Capture the cell that displays the provided text and extract its (x, y) central coordinate. 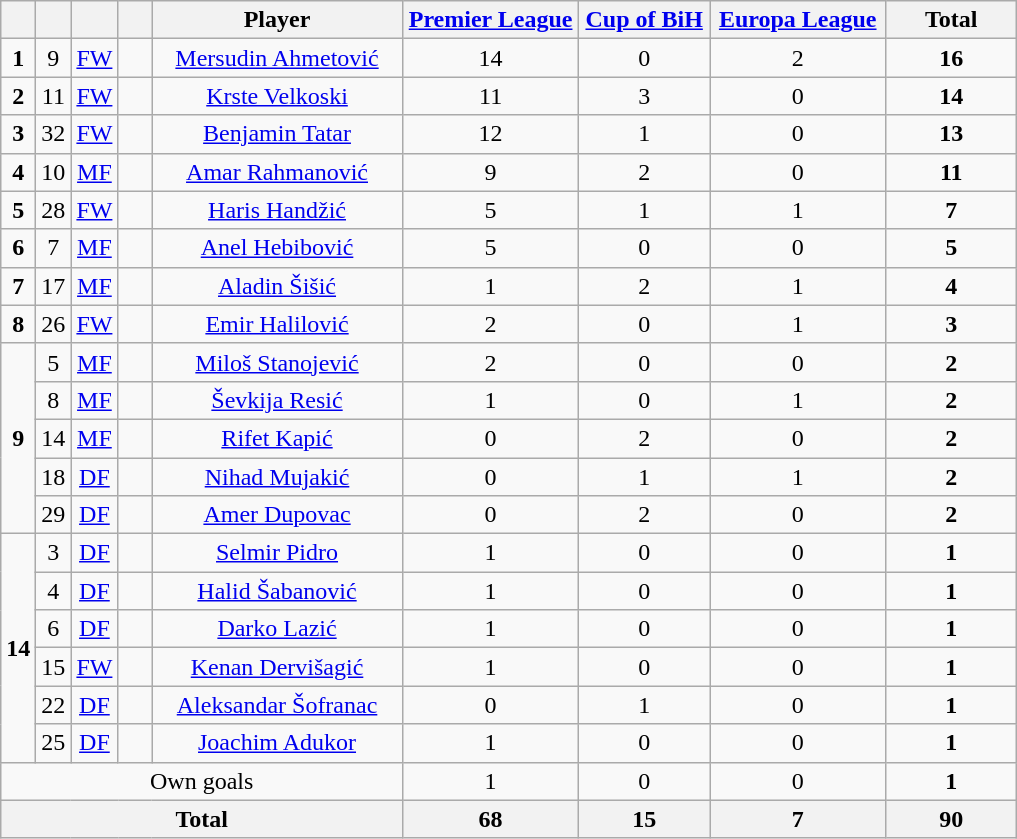
Amer Dupovac (278, 515)
22 (54, 705)
Premier League (491, 20)
Aleksandar Šofranac (278, 705)
Krste Velkoski (278, 96)
Selmir Pidro (278, 553)
Haris Handžić (278, 210)
29 (54, 515)
Rifet Kapić (278, 438)
Amar Rahmanović (278, 172)
Kenan Dervišagić (278, 667)
25 (54, 743)
Darko Lazić (278, 629)
28 (54, 210)
Miloš Stanojević (278, 362)
68 (491, 819)
17 (54, 286)
18 (54, 477)
32 (54, 134)
Benjamin Tatar (278, 134)
26 (54, 324)
90 (952, 819)
Joachim Adukor (278, 743)
Nihad Mujakić (278, 477)
Anel Hebibović (278, 248)
Europa League (798, 20)
Cup of BiH (644, 20)
Emir Halilović (278, 324)
12 (491, 134)
Own goals (202, 781)
Aladin Šišić (278, 286)
10 (54, 172)
16 (952, 58)
13 (952, 134)
Halid Šabanović (278, 591)
Mersudin Ahmetović (278, 58)
Ševkija Resić (278, 400)
Player (278, 20)
